Identify which cell holds the provided text, then report its (x, y) central coordinate. 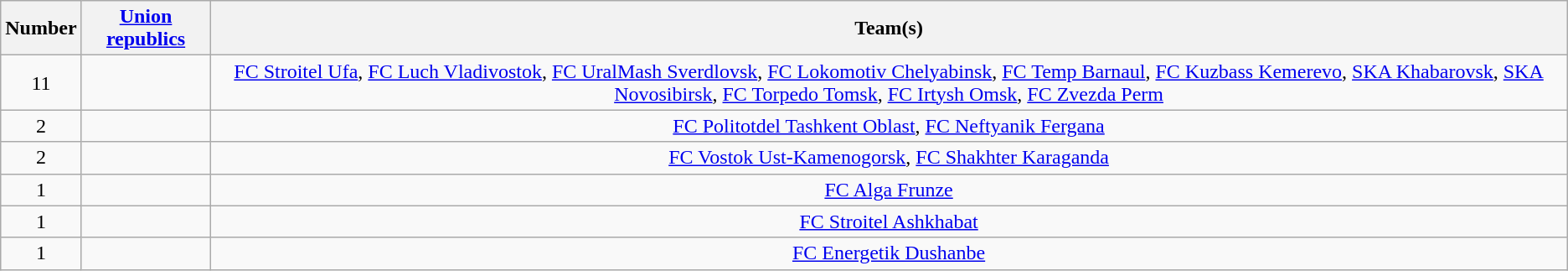
Team(s) (889, 29)
FC Politotdel Tashkent Oblast, FC Neftyanik Fergana (889, 126)
Number (41, 29)
FC Energetik Dushanbe (889, 253)
FC Alga Frunze (889, 190)
11 (41, 82)
Union republics (146, 29)
FC Vostok Ust-Kamenogorsk, FC Shakhter Karaganda (889, 158)
FC Stroitel Ashkhabat (889, 221)
